Return the [x, y] coordinate for the center point of the cell that contains the specified text.  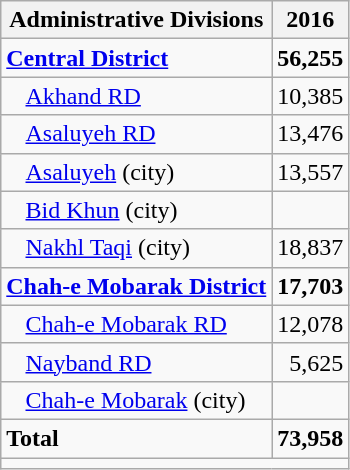
Nakhl Taqi (city) [136, 248]
Akhand RD [136, 96]
13,476 [310, 134]
Asaluyeh RD [136, 134]
18,837 [310, 248]
Administrative Divisions [136, 20]
73,958 [310, 438]
Total [136, 438]
13,557 [310, 172]
56,255 [310, 58]
Chah-e Mobarak District [136, 286]
10,385 [310, 96]
12,078 [310, 324]
Asaluyeh (city) [136, 172]
Chah-e Mobarak (city) [136, 400]
5,625 [310, 362]
17,703 [310, 286]
Nayband RD [136, 362]
Chah-e Mobarak RD [136, 324]
Bid Khun (city) [136, 210]
2016 [310, 20]
Central District [136, 58]
